Detect which cell encompasses the target text, then output its (X, Y) center coordinate. 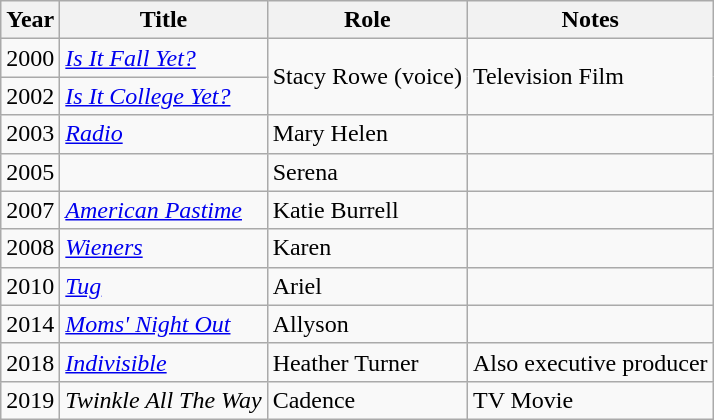
Title (164, 20)
TV Movie (590, 400)
2008 (30, 248)
Radio (164, 134)
Heather Turner (367, 362)
Karen (367, 248)
Tug (164, 286)
2003 (30, 134)
Is It Fall Yet? (164, 58)
2010 (30, 286)
Indivisible (164, 362)
Serena (367, 172)
Stacy Rowe (voice) (367, 77)
Mary Helen (367, 134)
Role (367, 20)
2005 (30, 172)
American Pastime (164, 210)
Moms' Night Out (164, 324)
Notes (590, 20)
2000 (30, 58)
2007 (30, 210)
Television Film (590, 77)
Katie Burrell (367, 210)
Ariel (367, 286)
Cadence (367, 400)
2002 (30, 96)
Wieners (164, 248)
Is It College Yet? (164, 96)
2014 (30, 324)
Allyson (367, 324)
Year (30, 20)
2018 (30, 362)
Also executive producer (590, 362)
2019 (30, 400)
Twinkle All The Way (164, 400)
